Locate the cell with the specified text and output its (x, y) center coordinate. 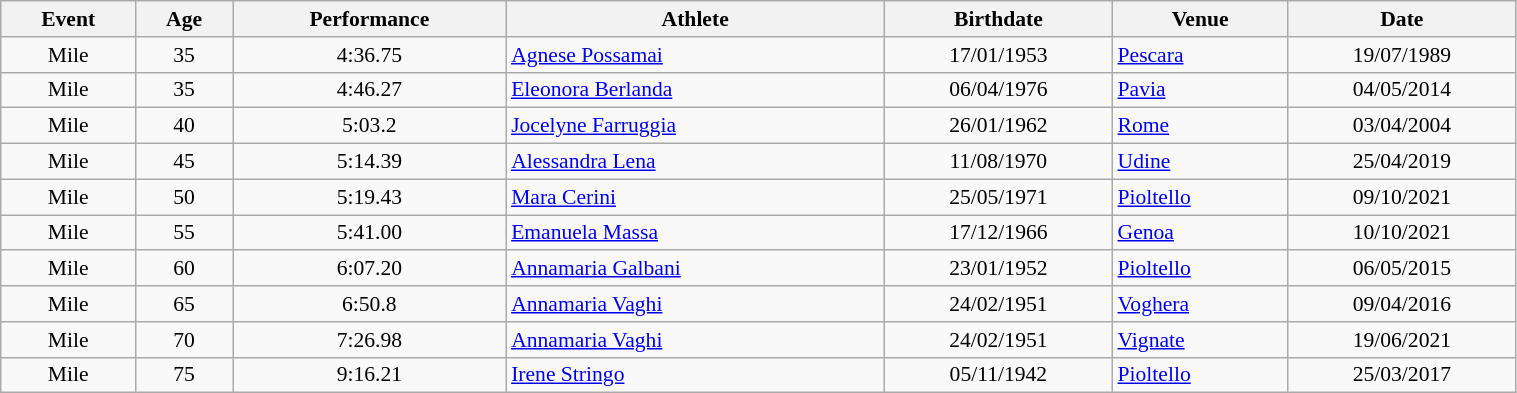
Genoa (1200, 233)
55 (184, 233)
Pavia (1200, 90)
Agnese Possamai (695, 55)
Rome (1200, 126)
5:41.00 (370, 233)
19/06/2021 (1402, 340)
11/08/1970 (998, 162)
7:26.98 (370, 340)
05/11/1942 (998, 375)
Pescara (1200, 55)
09/04/2016 (1402, 304)
Vignate (1200, 340)
75 (184, 375)
Emanuela Massa (695, 233)
Age (184, 19)
9:16.21 (370, 375)
17/12/1966 (998, 233)
Voghera (1200, 304)
25/05/1971 (998, 197)
Annamaria Galbani (695, 269)
6:07.20 (370, 269)
Athlete (695, 19)
50 (184, 197)
23/01/1952 (998, 269)
Alessandra Lena (695, 162)
03/04/2004 (1402, 126)
5:03.2 (370, 126)
Mara Cerini (695, 197)
Performance (370, 19)
25/03/2017 (1402, 375)
4:36.75 (370, 55)
09/10/2021 (1402, 197)
19/07/1989 (1402, 55)
26/01/1962 (998, 126)
25/04/2019 (1402, 162)
Udine (1200, 162)
45 (184, 162)
65 (184, 304)
10/10/2021 (1402, 233)
17/01/1953 (998, 55)
Irene Stringo (695, 375)
60 (184, 269)
Birthdate (998, 19)
Eleonora Berlanda (695, 90)
04/05/2014 (1402, 90)
Venue (1200, 19)
06/04/1976 (998, 90)
Event (68, 19)
06/05/2015 (1402, 269)
4:46.27 (370, 90)
70 (184, 340)
5:19.43 (370, 197)
Jocelyne Farruggia (695, 126)
6:50.8 (370, 304)
5:14.39 (370, 162)
40 (184, 126)
Date (1402, 19)
